Locate the cell with the specified text and output its [x, y] center coordinate. 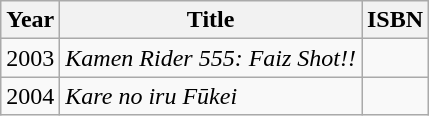
Kamen Rider 555: Faiz Shot!! [211, 58]
Title [211, 20]
Kare no iru Fūkei [211, 96]
ISBN [396, 20]
2003 [30, 58]
Year [30, 20]
2004 [30, 96]
